Detect which cell encompasses the target text, then output its [x, y] center coordinate. 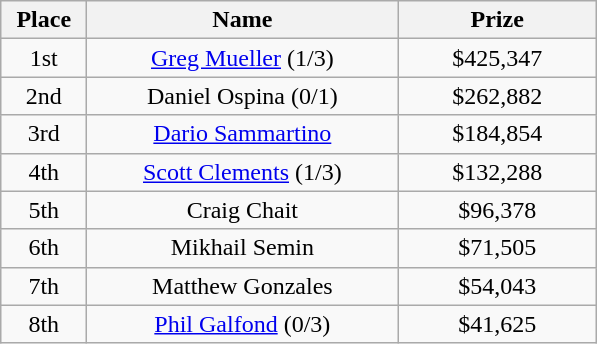
1st [44, 58]
Craig Chait [242, 210]
6th [44, 248]
3rd [44, 134]
Phil Galfond (0/3) [242, 324]
$184,854 [498, 134]
Place [44, 20]
Daniel Ospina (0/1) [242, 96]
5th [44, 210]
$41,625 [498, 324]
$54,043 [498, 286]
$96,378 [498, 210]
Scott Clements (1/3) [242, 172]
8th [44, 324]
$425,347 [498, 58]
7th [44, 286]
Prize [498, 20]
Mikhail Semin [242, 248]
$71,505 [498, 248]
Name [242, 20]
2nd [44, 96]
Greg Mueller (1/3) [242, 58]
4th [44, 172]
Dario Sammartino [242, 134]
$132,288 [498, 172]
Matthew Gonzales [242, 286]
$262,882 [498, 96]
